Pinpoint the cell where the given text exists, returning its (X, Y) midpoint coordinate. 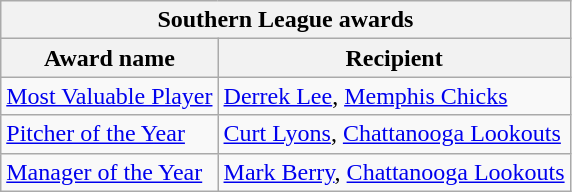
Most Valuable Player (110, 96)
Manager of the Year (110, 172)
Pitcher of the Year (110, 134)
Southern League awards (286, 20)
Award name (110, 58)
Derrek Lee, Memphis Chicks (394, 96)
Mark Berry, Chattanooga Lookouts (394, 172)
Recipient (394, 58)
Curt Lyons, Chattanooga Lookouts (394, 134)
